Capture the cell that displays the provided text and extract its [X, Y] central coordinate. 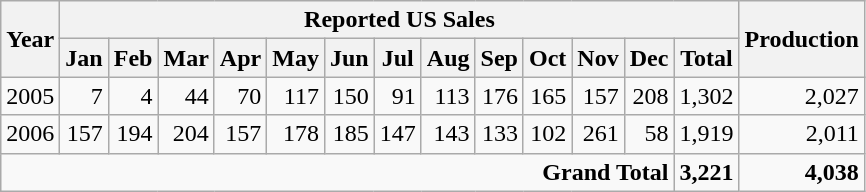
Grand Total [338, 172]
58 [649, 134]
165 [547, 96]
1,302 [706, 96]
113 [448, 96]
2006 [30, 134]
117 [296, 96]
194 [133, 134]
204 [186, 134]
Jan [84, 58]
May [296, 58]
7 [84, 96]
Feb [133, 58]
2005 [30, 96]
91 [398, 96]
4,038 [802, 172]
4 [133, 96]
Apr [240, 58]
178 [296, 134]
Total [706, 58]
2,027 [802, 96]
Production [802, 39]
143 [448, 134]
133 [499, 134]
Mar [186, 58]
Sep [499, 58]
Jun [349, 58]
Jul [398, 58]
102 [547, 134]
Oct [547, 58]
261 [598, 134]
147 [398, 134]
1,919 [706, 134]
Nov [598, 58]
150 [349, 96]
Dec [649, 58]
Aug [448, 58]
3,221 [706, 172]
185 [349, 134]
70 [240, 96]
Year [30, 39]
Reported US Sales [400, 20]
44 [186, 96]
176 [499, 96]
2,011 [802, 134]
208 [649, 96]
